Determine the [x, y] coordinate at the center of the cell enclosing the given text.  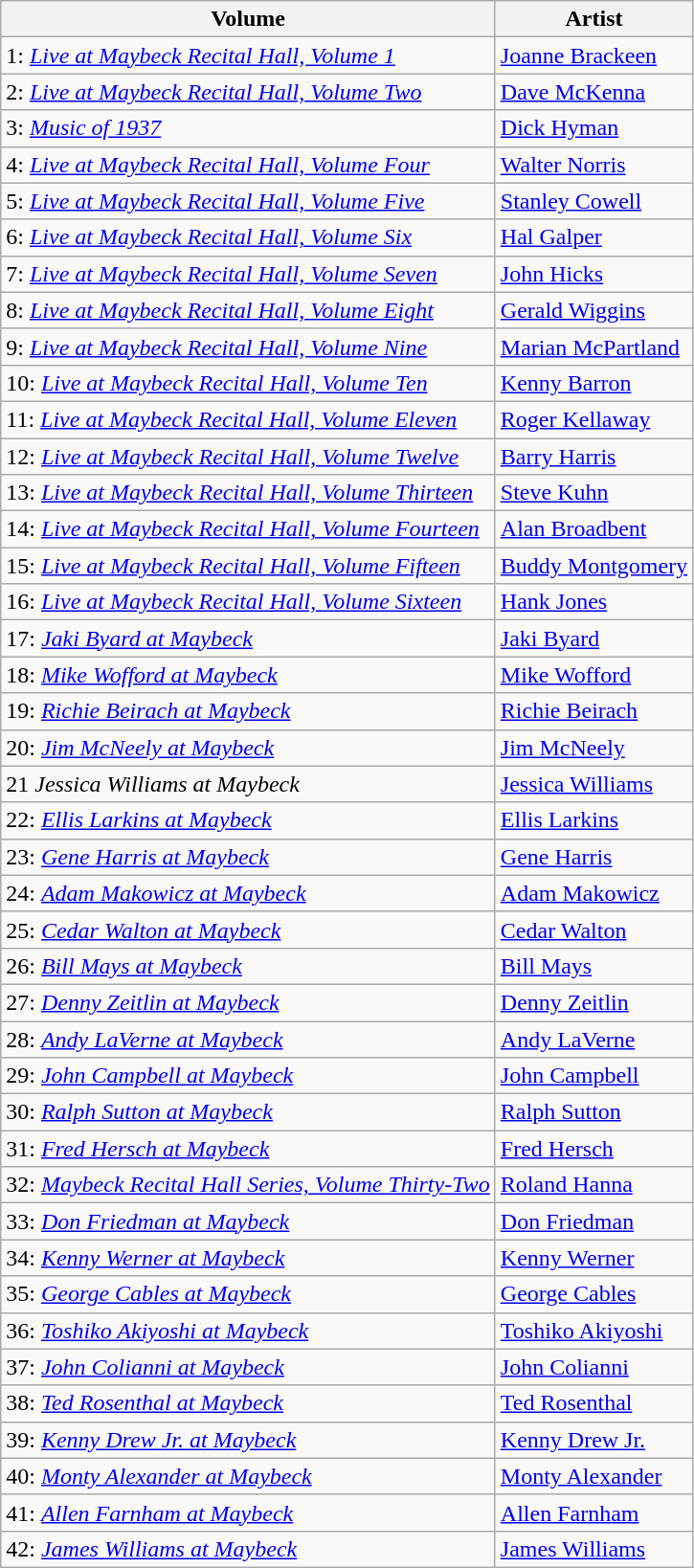
Dave McKenna [593, 92]
5: Live at Maybeck Recital Hall, Volume Five [249, 201]
Andy LaVerne [593, 1039]
John Colianni [593, 1367]
Steve Kuhn [593, 493]
Marian McPartland [593, 347]
7: Live at Maybeck Recital Hall, Volume Seven [249, 274]
22: Ellis Larkins at Maybeck [249, 820]
27: Denny Zeitlin at Maybeck [249, 1002]
Roland Hanna [593, 1185]
8: Live at Maybeck Recital Hall, Volume Eight [249, 310]
2: Live at Maybeck Recital Hall, Volume Two [249, 92]
36: Toshiko Akiyoshi at Maybeck [249, 1331]
Toshiko Akiyoshi [593, 1331]
15: Live at Maybeck Recital Hall, Volume Fifteen [249, 566]
21 Jessica Williams at Maybeck [249, 784]
28: Andy LaVerne at Maybeck [249, 1039]
30: Ralph Sutton at Maybeck [249, 1112]
32: Maybeck Recital Hall Series, Volume Thirty-Two [249, 1185]
23: Gene Harris at Maybeck [249, 857]
Gerald Wiggins [593, 310]
33: Don Friedman at Maybeck [249, 1221]
31: Fred Hersch at Maybeck [249, 1149]
6: Live at Maybeck Recital Hall, Volume Six [249, 237]
42: James Williams at Maybeck [249, 1549]
4: Live at Maybeck Recital Hall, Volume Four [249, 165]
Bill Mays [593, 966]
10: Live at Maybeck Recital Hall, Volume Ten [249, 383]
Volume [249, 19]
Dick Hyman [593, 128]
18: Mike Wofford at Maybeck [249, 675]
25: Cedar Walton at Maybeck [249, 930]
34: Kenny Werner at Maybeck [249, 1258]
Artist [593, 19]
Stanley Cowell [593, 201]
John Hicks [593, 274]
Roger Kellaway [593, 419]
Richie Beirach [593, 711]
Jim McNeely [593, 748]
35: George Cables at Maybeck [249, 1294]
26: Bill Mays at Maybeck [249, 966]
Barry Harris [593, 457]
Denny Zeitlin [593, 1002]
John Campbell [593, 1076]
Adam Makowicz [593, 893]
George Cables [593, 1294]
41: Allen Farnham at Maybeck [249, 1512]
29: John Campbell at Maybeck [249, 1076]
3: Music of 1937 [249, 128]
16: Live at Maybeck Recital Hall, Volume Sixteen [249, 602]
Kenny Drew Jr. [593, 1440]
11: Live at Maybeck Recital Hall, Volume Eleven [249, 419]
Fred Hersch [593, 1149]
9: Live at Maybeck Recital Hall, Volume Nine [249, 347]
17: Jaki Byard at Maybeck [249, 638]
1: Live at Maybeck Recital Hall, Volume 1 [249, 56]
Jessica Williams [593, 784]
Mike Wofford [593, 675]
38: Ted Rosenthal at Maybeck [249, 1403]
20: Jim McNeely at Maybeck [249, 748]
Gene Harris [593, 857]
24: Adam Makowicz at Maybeck [249, 893]
13: Live at Maybeck Recital Hall, Volume Thirteen [249, 493]
12: Live at Maybeck Recital Hall, Volume Twelve [249, 457]
Jaki Byard [593, 638]
Joanne Brackeen [593, 56]
Buddy Montgomery [593, 566]
Allen Farnham [593, 1512]
Ted Rosenthal [593, 1403]
Kenny Barron [593, 383]
37: John Colianni at Maybeck [249, 1367]
Ralph Sutton [593, 1112]
Monty Alexander [593, 1476]
Kenny Werner [593, 1258]
39: Kenny Drew Jr. at Maybeck [249, 1440]
Cedar Walton [593, 930]
19: Richie Beirach at Maybeck [249, 711]
James Williams [593, 1549]
14: Live at Maybeck Recital Hall, Volume Fourteen [249, 529]
Hank Jones [593, 602]
Don Friedman [593, 1221]
Ellis Larkins [593, 820]
Walter Norris [593, 165]
Hal Galper [593, 237]
40: Monty Alexander at Maybeck [249, 1476]
Alan Broadbent [593, 529]
